Identify which cell holds the provided text, then report its [x, y] central coordinate. 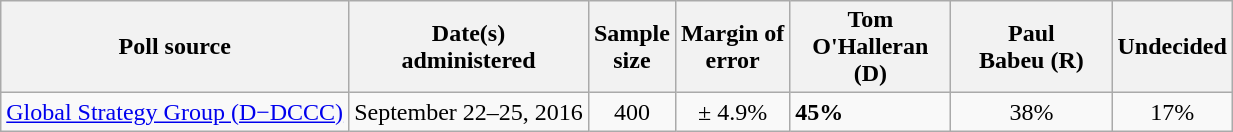
Poll source [175, 47]
45% [870, 112]
17% [1172, 112]
Margin oferror [732, 47]
Undecided [1172, 47]
Samplesize [632, 47]
38% [1032, 112]
TomO'Halleran (D) [870, 47]
400 [632, 112]
PaulBabeu (R) [1032, 47]
Global Strategy Group (D−DCCC) [175, 112]
Date(s)administered [469, 47]
± 4.9% [732, 112]
September 22–25, 2016 [469, 112]
